For the text-containing cell, return its midpoint in [x, y] coordinate format. 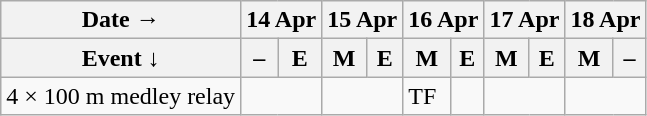
16 Apr [444, 20]
Date → [121, 20]
14 Apr [282, 20]
17 Apr [524, 20]
15 Apr [362, 20]
Event ↓ [121, 58]
4 × 100 m medley relay [121, 96]
TF [427, 96]
18 Apr [606, 20]
